Scan for the cell matching the given text and deliver its (x, y) coordinate at center. 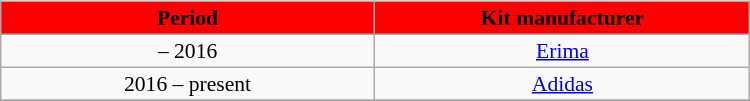
Kit manufacturer (562, 18)
Period (188, 18)
Erima (562, 50)
– 2016 (188, 50)
2016 – present (188, 84)
Adidas (562, 84)
